Identify which cell holds the provided text, then report its (X, Y) central coordinate. 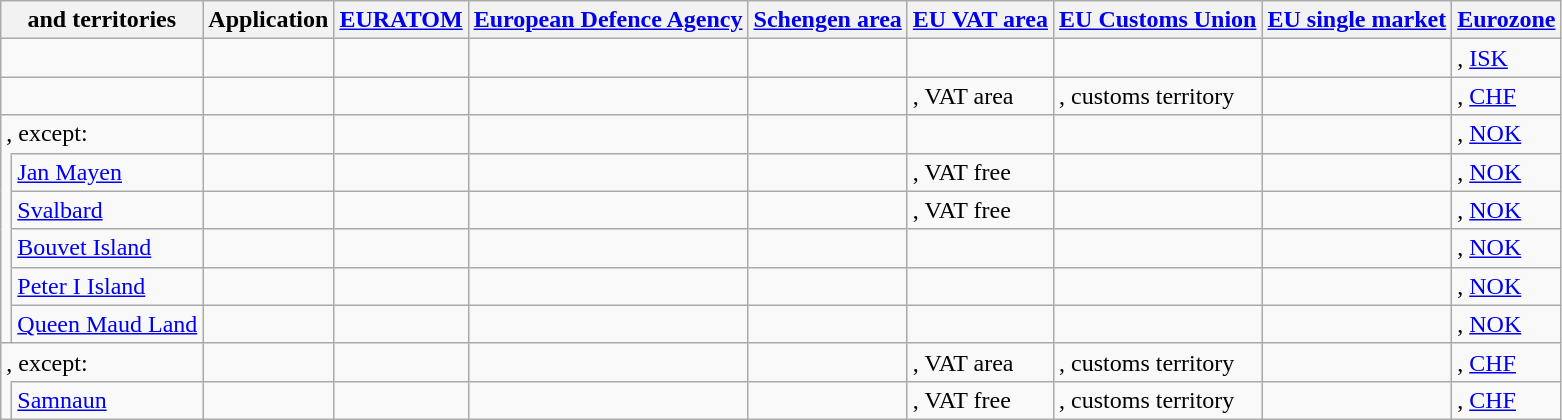
Eurozone (1506, 20)
EURATOM (401, 20)
Queen Maud Land (108, 324)
Schengen area (828, 20)
Application (268, 20)
Bouvet Island (108, 248)
Svalbard (108, 210)
, ISK (1506, 58)
Jan Mayen (108, 172)
EU VAT area (980, 20)
European Defence Agency (608, 20)
Samnaun (108, 400)
EU single market (1357, 20)
EU Customs Union (1158, 20)
Peter I Island (108, 286)
and territories (102, 20)
